Extract the (x, y) coordinate from the center of the cell holding the provided text.  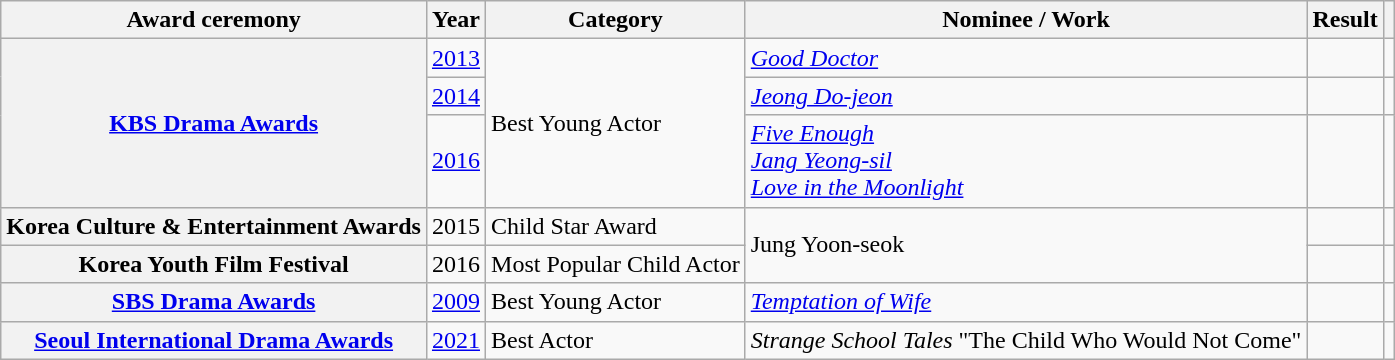
Jeong Do-jeon (1026, 96)
Most Popular Child Actor (616, 264)
2014 (456, 96)
2009 (456, 302)
Child Star Award (616, 226)
KBS Drama Awards (214, 123)
Temptation of Wife (1026, 302)
Category (616, 20)
Korea Culture & Entertainment Awards (214, 226)
Strange School Tales "The Child Who Would Not Come" (1026, 340)
Five EnoughJang Yeong-silLove in the Moonlight (1026, 161)
Seoul International Drama Awards (214, 340)
2021 (456, 340)
2013 (456, 58)
SBS Drama Awards (214, 302)
Result (1345, 20)
Year (456, 20)
Good Doctor (1026, 58)
Award ceremony (214, 20)
Nominee / Work (1026, 20)
Jung Yoon-seok (1026, 245)
2015 (456, 226)
Korea Youth Film Festival (214, 264)
Best Actor (616, 340)
